Return the (X, Y) coordinate for the center point of the cell that contains the specified text.  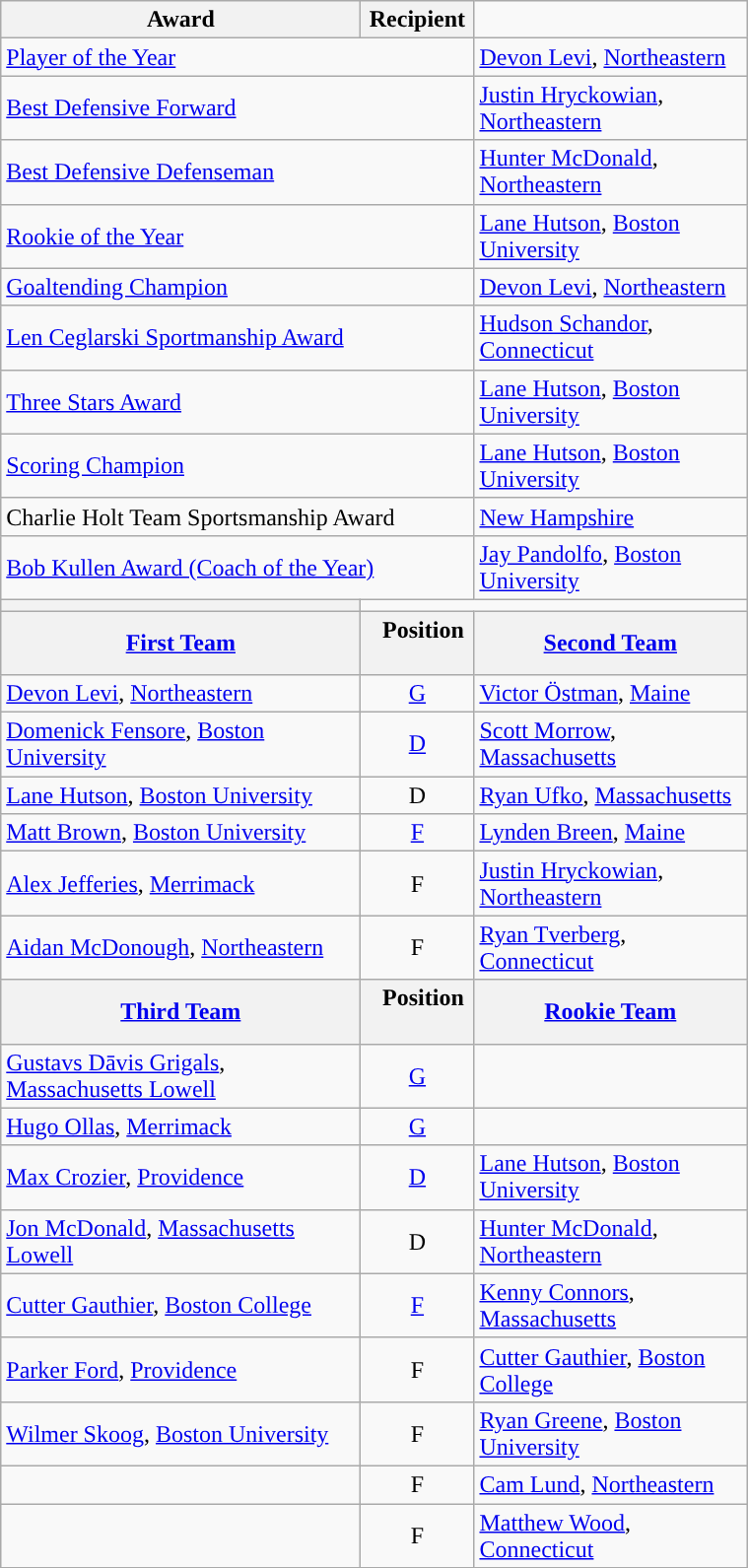
Jay Pandolfo, Boston University (611, 568)
Hugo Ollas, Merrimack (181, 1126)
Player of the Year (238, 57)
Best Defensive Forward (238, 108)
Jon McDonald, Massachusetts Lowell (181, 1242)
Kenny Connors, Massachusetts (611, 1305)
Wilmer Skoog, Boston University (181, 1433)
Award (181, 20)
Len Ceglarski Sportmanship Award (238, 337)
Third Team (181, 1011)
Ryan Greene, Boston University (611, 1433)
Domenick Fensore, Boston University (181, 745)
Goaltending Champion (238, 287)
Best Defensive Defenseman (238, 171)
Scoring Champion (238, 465)
Alex Jefferies, Merrimack (181, 883)
Second Team (611, 643)
Parker Ford, Providence (181, 1370)
Charlie Holt Team Sportsmanship Award (238, 516)
Matt Brown, Boston University (181, 833)
Gustavs Dāvis Grigals, Massachusetts Lowell (181, 1076)
First Team (181, 643)
Cam Lund, Northeastern (611, 1484)
Scott Morrow, Massachusetts (611, 745)
Ryan Ufko, Massachusetts (611, 795)
Three Stars Award (238, 402)
Max Crozier, Providence (181, 1177)
Matthew Wood, Connecticut (611, 1535)
Rookie of the Year (238, 237)
Ryan Tverberg, Connecticut (611, 948)
Victor Östman, Maine (611, 694)
New Hampshire (611, 516)
Recipient (418, 20)
Bob Kullen Award (Coach of the Year) (238, 568)
Aidan McDonough, Northeastern (181, 948)
Lynden Breen, Maine (611, 833)
Hudson Schandor, Connecticut (611, 337)
Rookie Team (611, 1011)
